From the cell containing the given text, extract its center point as [X, Y] coordinate. 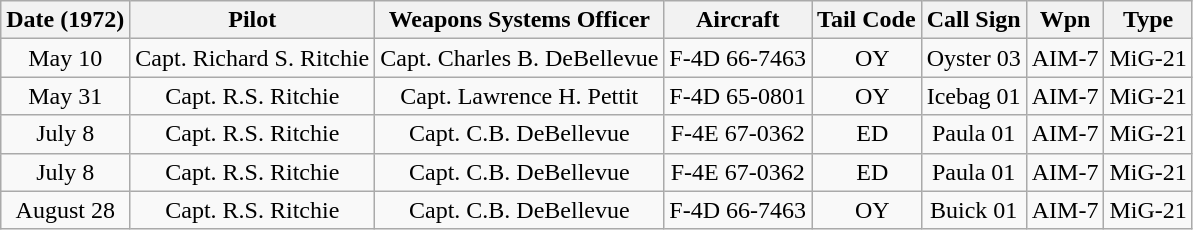
Type [1148, 20]
Aircraft [738, 20]
August 28 [66, 210]
Icebag 01 [974, 96]
Call Sign [974, 20]
Capt. Richard S. Ritchie [252, 58]
Capt. Charles B. DeBellevue [520, 58]
Oyster 03 [974, 58]
Buick 01 [974, 210]
Weapons Systems Officer [520, 20]
Capt. Lawrence H. Pettit [520, 96]
Pilot [252, 20]
Date (1972) [66, 20]
May 10 [66, 58]
F-4D 65-0801 [738, 96]
May 31 [66, 96]
Wpn [1065, 20]
Tail Code [867, 20]
